Return the [X, Y] coordinate for the center point of the cell that contains the specified text.  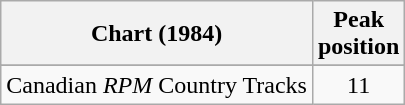
Peakposition [358, 34]
Canadian RPM Country Tracks [157, 85]
11 [358, 85]
Chart (1984) [157, 34]
